Pinpoint the cell where the given text exists, returning its [X, Y] midpoint coordinate. 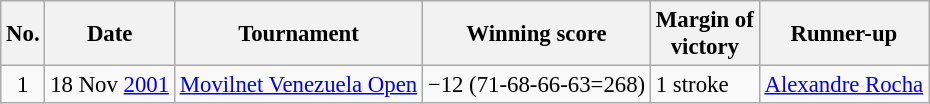
Movilnet Venezuela Open [298, 85]
Margin ofvictory [704, 34]
Winning score [536, 34]
No. [23, 34]
18 Nov 2001 [110, 85]
−12 (71-68-66-63=268) [536, 85]
1 stroke [704, 85]
Tournament [298, 34]
Alexandre Rocha [844, 85]
Runner-up [844, 34]
1 [23, 85]
Date [110, 34]
